Determine the (x, y) coordinate at the center of the cell enclosing the given text.  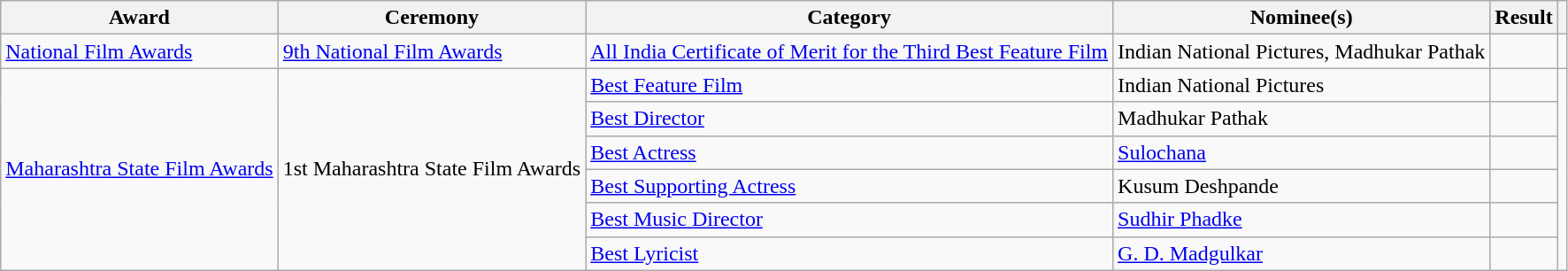
Sudhir Phadke (1302, 220)
National Film Awards (140, 51)
Sulochana (1302, 152)
9th National Film Awards (432, 51)
Maharashtra State Film Awards (140, 169)
Ceremony (432, 18)
Madhukar Pathak (1302, 119)
Result (1524, 18)
Category (849, 18)
1st Maharashtra State Film Awards (432, 169)
G. D. Madgulkar (1302, 253)
Best Actress (849, 152)
Indian National Pictures (1302, 85)
All India Certificate of Merit for the Third Best Feature Film (849, 51)
Best Supporting Actress (849, 186)
Best Director (849, 119)
Indian National Pictures, Madhukar Pathak (1302, 51)
Award (140, 18)
Kusum Deshpande (1302, 186)
Best Feature Film (849, 85)
Best Lyricist (849, 253)
Best Music Director (849, 220)
Nominee(s) (1302, 18)
